Provide the (x, y) coordinate of the cell's center where the given text is located.  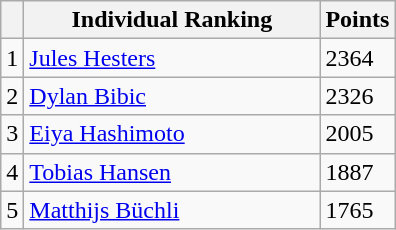
2005 (358, 134)
Eiya Hashimoto (172, 134)
Individual Ranking (172, 20)
2326 (358, 96)
Jules Hesters (172, 58)
2364 (358, 58)
Points (358, 20)
4 (12, 172)
1765 (358, 210)
Tobias Hansen (172, 172)
Matthijs Büchli (172, 210)
2 (12, 96)
1887 (358, 172)
Dylan Bibic (172, 96)
3 (12, 134)
1 (12, 58)
5 (12, 210)
